Return the [X, Y] coordinate for the center point of the cell that contains the specified text.  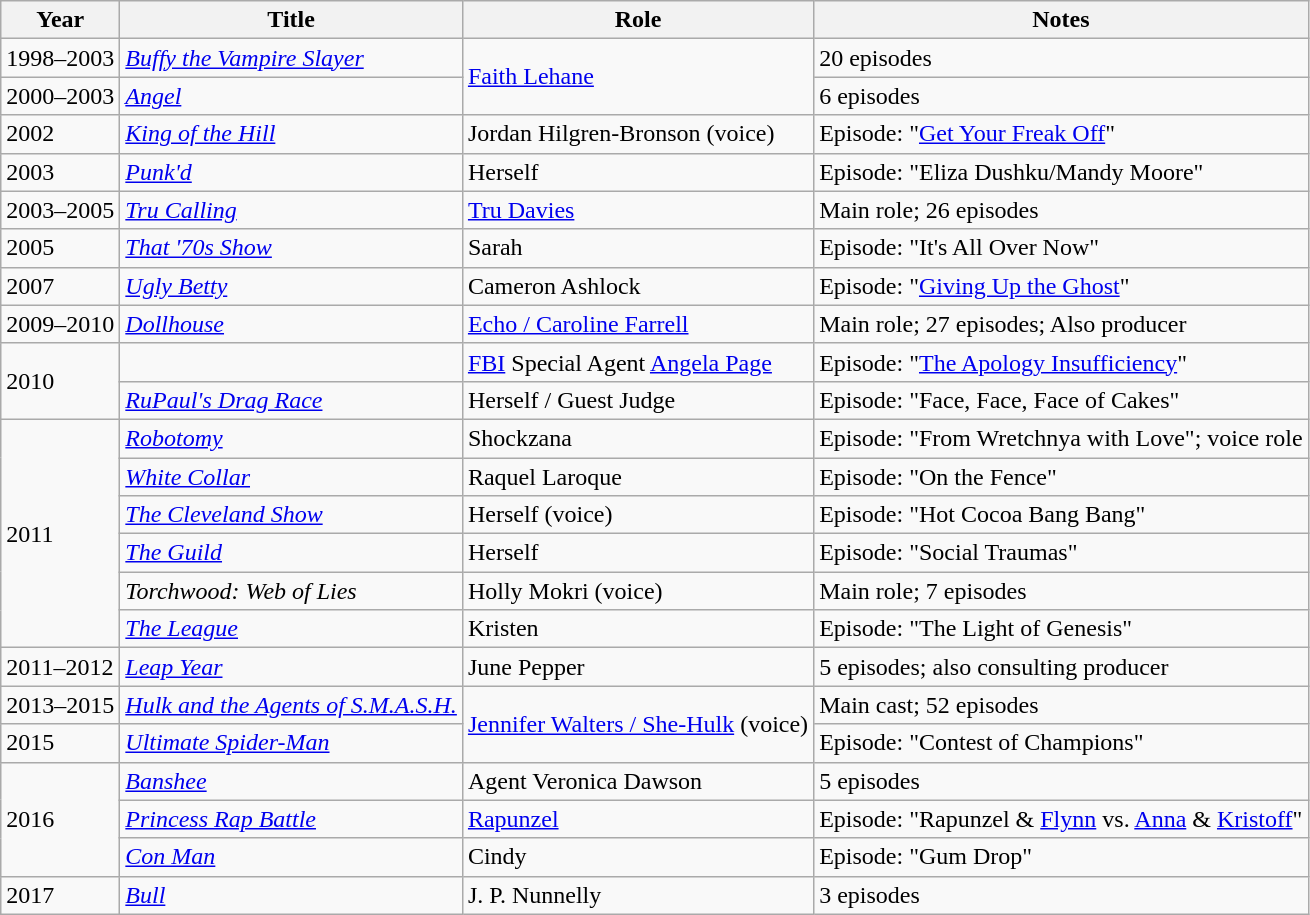
Herself (voice) [638, 515]
Raquel Laroque [638, 477]
2011–2012 [60, 667]
Main role; 7 episodes [1061, 591]
2007 [60, 286]
Episode: "It's All Over Now" [1061, 248]
Episode: "Gum Drop" [1061, 857]
Agent Veronica Dawson [638, 781]
FBI Special Agent Angela Page [638, 362]
Episode: "Giving Up the Ghost" [1061, 286]
Ultimate Spider-Man [292, 743]
Jennifer Walters / She-Hulk (voice) [638, 724]
2009–2010 [60, 324]
Episode: "From Wretchnya with Love"; voice role [1061, 438]
J. P. Nunnelly [638, 895]
Princess Rap Battle [292, 819]
5 episodes; also consulting producer [1061, 667]
Rapunzel [638, 819]
Episode: "On the Fence" [1061, 477]
2015 [60, 743]
2000–2003 [60, 96]
White Collar [292, 477]
Angel [292, 96]
Dollhouse [292, 324]
Sarah [638, 248]
Bull [292, 895]
2011 [60, 533]
Con Man [292, 857]
3 episodes [1061, 895]
Ugly Betty [292, 286]
20 episodes [1061, 58]
6 episodes [1061, 96]
Cindy [638, 857]
Faith Lehane [638, 77]
Holly Mokri (voice) [638, 591]
Punk'd [292, 172]
Year [60, 20]
Notes [1061, 20]
2016 [60, 819]
Episode: "Hot Cocoa Bang Bang" [1061, 515]
Jordan Hilgren-Bronson (voice) [638, 134]
Episode: "The Apology Insufficiency" [1061, 362]
Episode: "The Light of Genesis" [1061, 629]
Hulk and the Agents of S.M.A.S.H. [292, 705]
Main cast; 52 episodes [1061, 705]
Main role; 27 episodes; Also producer [1061, 324]
King of the Hill [292, 134]
Episode: "Contest of Champions" [1061, 743]
Main role; 26 episodes [1061, 210]
Robotomy [292, 438]
Torchwood: Web of Lies [292, 591]
Episode: "Social Traumas" [1061, 553]
Title [292, 20]
The Cleveland Show [292, 515]
Tru Calling [292, 210]
Shockzana [638, 438]
Herself / Guest Judge [638, 400]
2003–2005 [60, 210]
Leap Year [292, 667]
Kristen [638, 629]
Buffy the Vampire Slayer [292, 58]
2010 [60, 381]
Role [638, 20]
1998–2003 [60, 58]
Episode: "Rapunzel & Flynn vs. Anna & Kristoff" [1061, 819]
The League [292, 629]
The Guild [292, 553]
5 episodes [1061, 781]
Episode: "Eliza Dushku/Mandy Moore" [1061, 172]
Banshee [292, 781]
Cameron Ashlock [638, 286]
2013–2015 [60, 705]
Tru Davies [638, 210]
Episode: "Face, Face, Face of Cakes" [1061, 400]
RuPaul's Drag Race [292, 400]
2005 [60, 248]
Echo / Caroline Farrell [638, 324]
That '70s Show [292, 248]
Episode: "Get Your Freak Off" [1061, 134]
June Pepper [638, 667]
2003 [60, 172]
2017 [60, 895]
2002 [60, 134]
